For the text-containing cell, return its midpoint in [x, y] coordinate format. 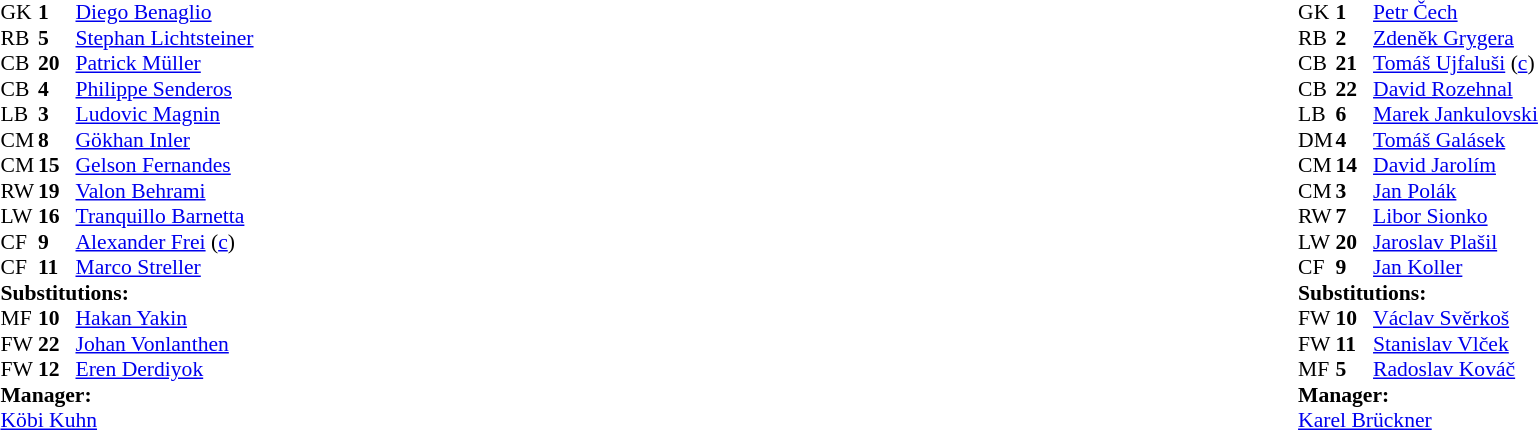
Zdeněk Grygera [1456, 38]
Radoslav Kováč [1456, 369]
Jan Polák [1456, 191]
Václav Svěrkoš [1456, 319]
Stanislav Vlček [1456, 344]
12 [57, 369]
Ludovic Magnin [165, 115]
Johan Vonlanthen [165, 344]
14 [1355, 165]
15 [57, 165]
DM [1317, 140]
David Rozehnal [1456, 89]
7 [1355, 217]
Jan Koller [1456, 267]
Philippe Senderos [165, 89]
Patrick Müller [165, 63]
Libor Sionko [1456, 217]
8 [57, 140]
Tomáš Galásek [1456, 140]
Marco Streller [165, 267]
David Jarolím [1456, 165]
21 [1355, 63]
Hakan Yakin [165, 319]
Diego Benaglio [165, 13]
6 [1355, 115]
Stephan Lichtsteiner [165, 38]
Jaroslav Plašil [1456, 242]
Marek Jankulovski [1456, 115]
Gökhan Inler [165, 140]
2 [1355, 38]
Gelson Fernandes [165, 165]
Alexander Frei (c) [165, 242]
16 [57, 217]
Valon Behrami [165, 191]
Petr Čech [1456, 13]
Tomáš Ujfaluši (c) [1456, 63]
Tranquillo Barnetta [165, 217]
Eren Derdiyok [165, 369]
19 [57, 191]
